Extract the (X, Y) coordinate from the center of the cell holding the provided text.  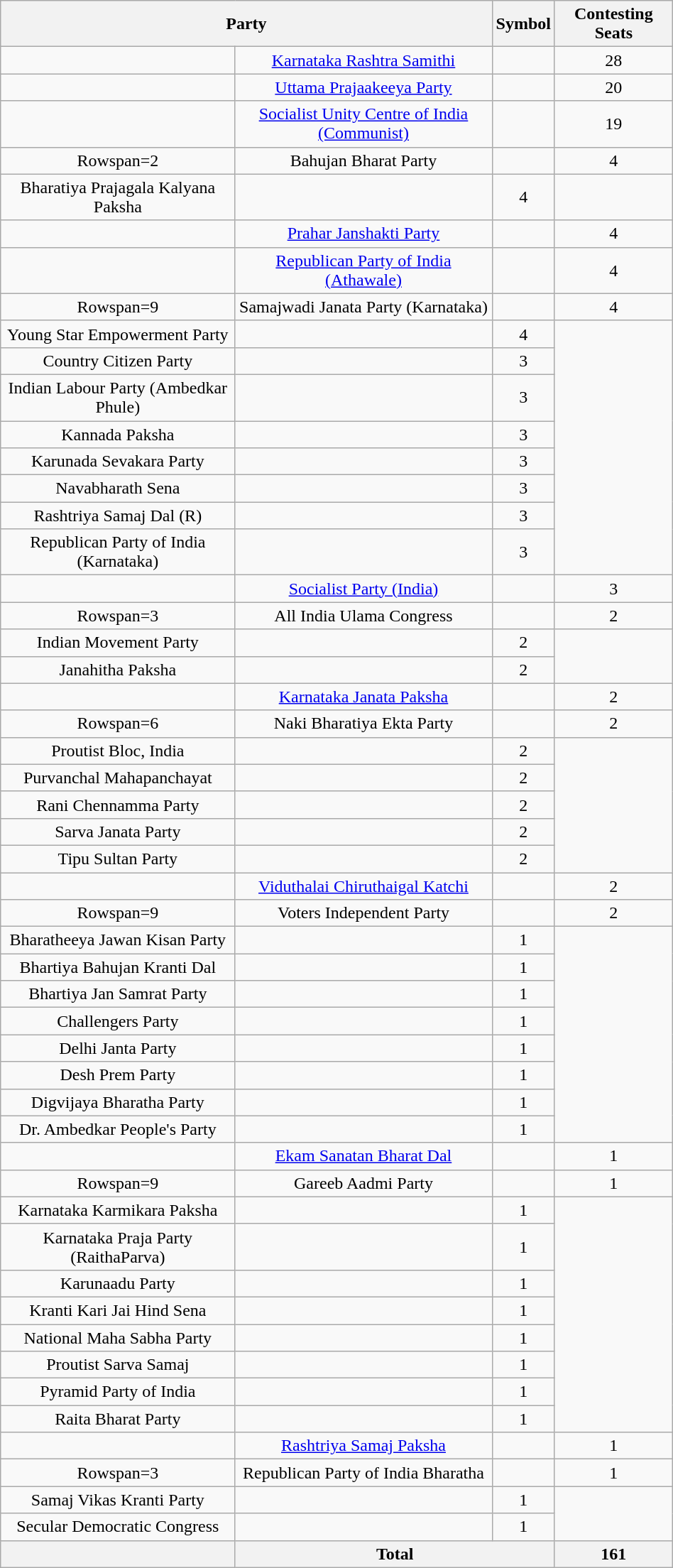
Digvijaya Bharatha Party (118, 1102)
Bhartiya Jan Samrat Party (118, 994)
Rowspan=2 (118, 160)
Kranti Kari Jai Hind Sena (118, 1310)
Indian Labour Party (Ambedkar Phule) (118, 398)
Republican Party of India Bharatha (363, 1473)
Navabharath Sena (118, 489)
Sarva Janata Party (118, 832)
Karunada Sevakara Party (118, 462)
19 (613, 124)
Samajwadi Janata Party (Karnataka) (363, 307)
Tipu Sultan Party (118, 859)
Republican Party of India (Athawale) (363, 270)
Karnataka Janata Paksha (363, 697)
Gareeb Aadmi Party (363, 1183)
Proutist Sarva Samaj (118, 1365)
Voters Independent Party (363, 913)
Indian Movement Party (118, 643)
Party (246, 24)
Rashtriya Samaj Paksha (363, 1446)
Bhartiya Bahujan Kranti Dal (118, 967)
161 (613, 1554)
Samaj Vikas Kranti Party (118, 1500)
Dr. Ambedkar People's Party (118, 1129)
Ekam Sanatan Bharat Dal (363, 1156)
Karunaadu Party (118, 1283)
Symbol (523, 24)
Secular Democratic Congress (118, 1527)
Uttama Prajaakeeya Party (363, 87)
Desh Prem Party (118, 1075)
Bharatheeya Jawan Kisan Party (118, 940)
Janahitha Paksha (118, 670)
Naki Bharatiya Ekta Party (363, 724)
Young Star Empowerment Party (118, 334)
Rowspan=6 (118, 724)
Total (395, 1554)
Socialist Party (India) (363, 589)
Viduthalai Chiruthaigal Katchi (363, 886)
All India Ulama Congress (363, 616)
Kannada Paksha (118, 434)
20 (613, 87)
Proutist Bloc, India (118, 751)
Contesting Seats (613, 24)
Rashtriya Samaj Dal (R) (118, 516)
Purvanchal Mahapanchayat (118, 778)
Prahar Janshakti Party (363, 234)
Bharatiya Prajagala Kalyana Paksha (118, 197)
Republican Party of India (Karnataka) (118, 552)
Karnataka Praja Party (RaithaParva) (118, 1247)
Delhi Janta Party (118, 1048)
Karnataka Karmikara Paksha (118, 1210)
28 (613, 60)
Socialist Unity Centre of India (Communist) (363, 124)
Pyramid Party of India (118, 1392)
National Maha Sabha Party (118, 1337)
Challengers Party (118, 1021)
Country Citizen Party (118, 361)
Rani Chennamma Party (118, 805)
Karnataka Rashtra Samithi (363, 60)
Raita Bharat Party (118, 1419)
Bahujan Bharat Party (363, 160)
